For the text-containing cell, return its midpoint in [X, Y] coordinate format. 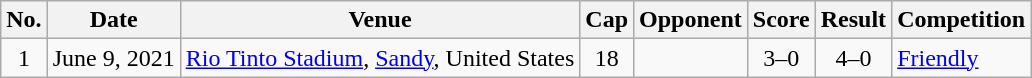
Score [781, 20]
June 9, 2021 [114, 58]
Venue [380, 20]
Opponent [691, 20]
Friendly [962, 58]
3–0 [781, 58]
Cap [607, 20]
4–0 [853, 58]
Competition [962, 20]
Date [114, 20]
Rio Tinto Stadium, Sandy, United States [380, 58]
18 [607, 58]
1 [24, 58]
Result [853, 20]
No. [24, 20]
